Provide the (x, y) coordinate of the cell's center where the given text is located.  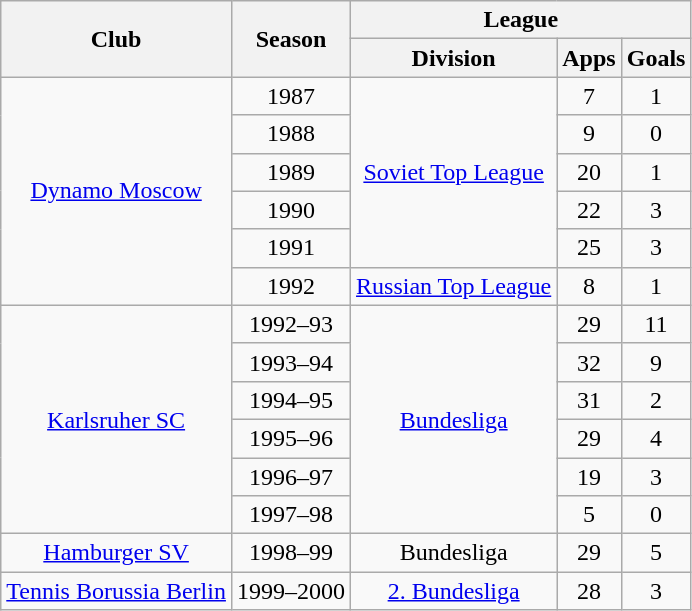
Karlsruher SC (116, 419)
25 (589, 248)
2. Bundesliga (454, 591)
Club (116, 39)
Soviet Top League (454, 172)
1989 (290, 172)
League (521, 20)
32 (589, 362)
Season (290, 39)
11 (656, 324)
1990 (290, 210)
Tennis Borussia Berlin (116, 591)
8 (589, 286)
31 (589, 400)
Goals (656, 58)
Dynamo Moscow (116, 191)
2 (656, 400)
1992–93 (290, 324)
1998–99 (290, 553)
7 (589, 96)
1991 (290, 248)
1996–97 (290, 477)
Apps (589, 58)
1992 (290, 286)
1995–96 (290, 438)
20 (589, 172)
19 (589, 477)
1993–94 (290, 362)
28 (589, 591)
Hamburger SV (116, 553)
1994–95 (290, 400)
4 (656, 438)
22 (589, 210)
1997–98 (290, 515)
1987 (290, 96)
1988 (290, 134)
Russian Top League (454, 286)
Division (454, 58)
1999–2000 (290, 591)
